Provide the [X, Y] coordinate of the cell's center where the given text is located.  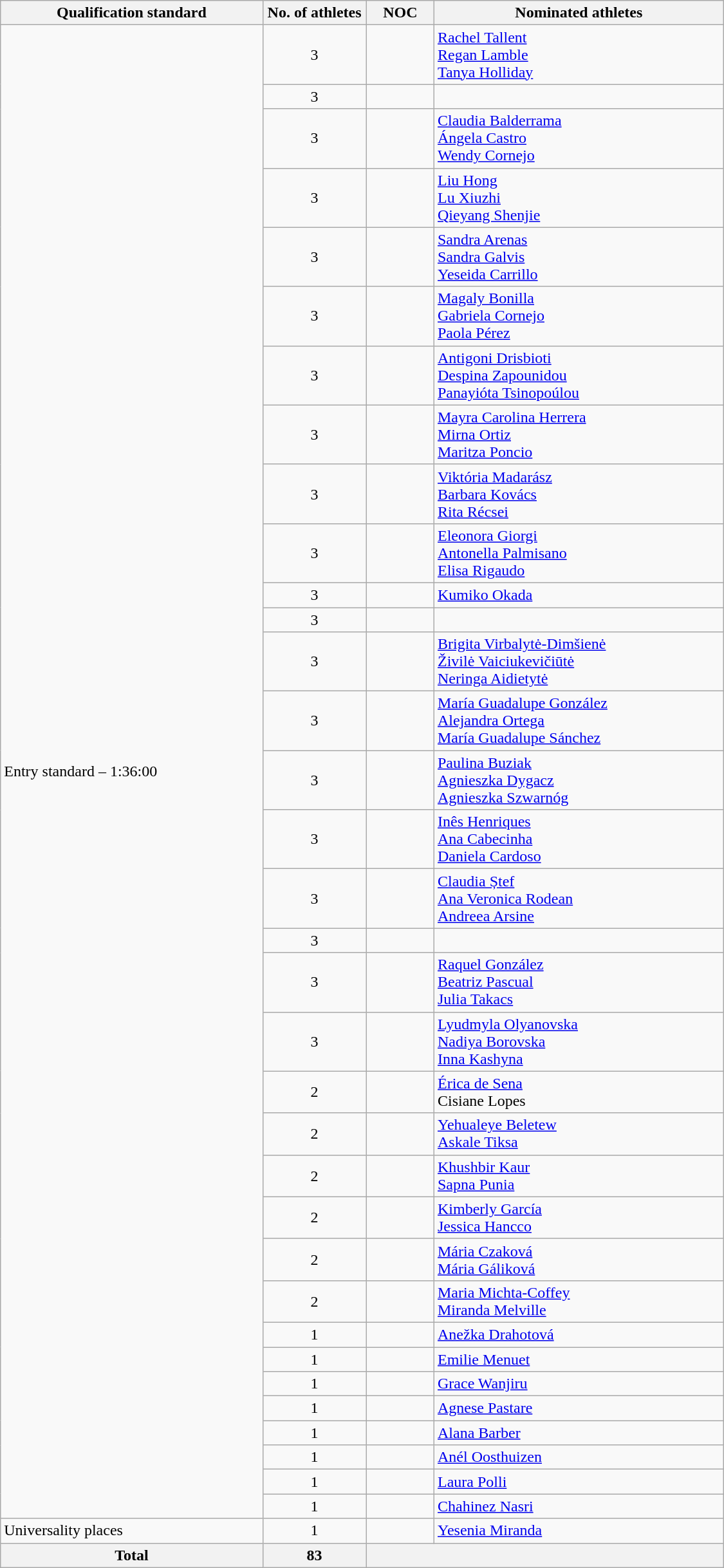
Laura Polli [579, 1482]
Brigita Virbalytė-DimšienėŽivilė VaiciukevičiūtėNeringa Aidietytė [579, 662]
Grace Wanjiru [579, 1384]
Eleonora GiorgiAntonella PalmisanoElisa Rigaudo [579, 553]
Agnese Pastare [579, 1408]
Magaly BonillaGabriela CornejoPaola Pérez [579, 316]
NOC [400, 13]
Qualification standard [131, 13]
83 [314, 1555]
Anél Oosthuizen [579, 1457]
Universality places [131, 1531]
Mayra Carolina HerreraMirna OrtizMaritza Poncio [579, 434]
Érica de SenaCisiane Lopes [579, 1092]
Claudia BalderramaÁngela CastroWendy Cornejo [579, 138]
Rachel TallentRegan LambleTanya Holliday [579, 55]
María Guadalupe GonzálezAlejandra OrtegaMaría Guadalupe Sánchez [579, 721]
Maria Michta-CoffeyMiranda Melville [579, 1302]
Sandra ArenasSandra GalvisYeseida Carrillo [579, 257]
Khushbir KaurSapna Punia [579, 1175]
Nominated athletes [579, 13]
Entry standard – 1:36:00 [131, 772]
No. of athletes [314, 13]
Kumiko Okada [579, 595]
Anežka Drahotová [579, 1334]
Yesenia Miranda [579, 1531]
Viktória MadarászBarbara KovácsRita Récsei [579, 494]
Paulina BuziakAgnieszka DygaczAgnieszka Szwarnóg [579, 780]
Kimberly GarcíaJessica Hancco [579, 1218]
Raquel GonzálezBeatriz PascualJulia Takacs [579, 982]
Lyudmyla OlyanovskaNadiya BorovskaInna Kashyna [579, 1041]
Yehualeye BeletewAskale Tiksa [579, 1134]
Chahinez Nasri [579, 1506]
Total [131, 1555]
Alana Barber [579, 1433]
Liu HongLu XiuzhiQieyang Shenjie [579, 198]
Emilie Menuet [579, 1359]
Antigoni DrisbiotiDespina ZapounidouPanayióta Tsinopoúlou [579, 375]
Mária CzakováMária Gáliková [579, 1259]
Inês HenriquesAna CabecinhaDaniela Cardoso [579, 839]
Claudia ȘtefAna Veronica RodeanAndreea Arsine [579, 899]
